Find where the given text appears and provide that cell's center as [x, y] coordinate. 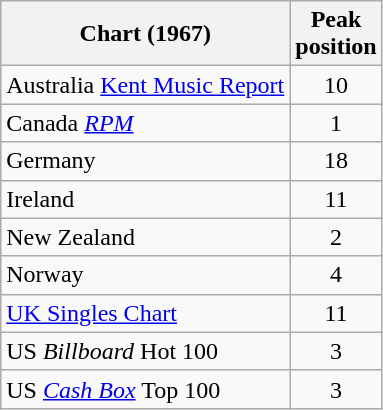
Peakposition [336, 34]
Germany [146, 161]
10 [336, 85]
1 [336, 123]
Norway [146, 275]
Canada RPM [146, 123]
US Billboard Hot 100 [146, 351]
US Cash Box Top 100 [146, 389]
New Zealand [146, 237]
Chart (1967) [146, 34]
UK Singles Chart [146, 313]
18 [336, 161]
Australia Kent Music Report [146, 85]
4 [336, 275]
2 [336, 237]
Ireland [146, 199]
